For the text-containing cell, return its midpoint in (X, Y) coordinate format. 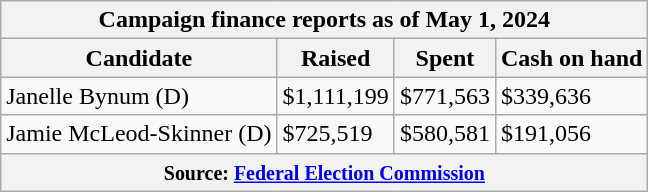
$771,563 (444, 96)
$339,636 (571, 96)
$1,111,199 (336, 96)
Source: Federal Election Commission (324, 172)
$191,056 (571, 134)
$580,581 (444, 134)
Spent (444, 58)
Cash on hand (571, 58)
Janelle Bynum (D) (139, 96)
Raised (336, 58)
$725,519 (336, 134)
Jamie McLeod-Skinner (D) (139, 134)
Campaign finance reports as of May 1, 2024 (324, 20)
Candidate (139, 58)
